Search for the cell housing the specified text and yield its (x, y) center coordinate. 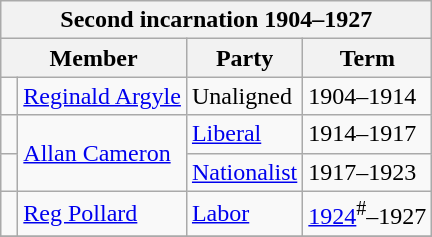
Unaligned (244, 96)
Allan Cameron (102, 153)
Reginald Argyle (102, 96)
Nationalist (244, 172)
1924#–1927 (368, 214)
Term (368, 58)
Party (244, 58)
Liberal (244, 134)
1914–1917 (368, 134)
1904–1914 (368, 96)
Second incarnation 1904–1927 (216, 20)
1917–1923 (368, 172)
Member (94, 58)
Reg Pollard (102, 214)
Labor (244, 214)
